Identify which cell holds the provided text, then report its (x, y) central coordinate. 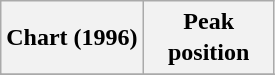
Peak position (208, 38)
Chart (1996) (72, 38)
